From the cell containing the given text, extract its center point as [x, y] coordinate. 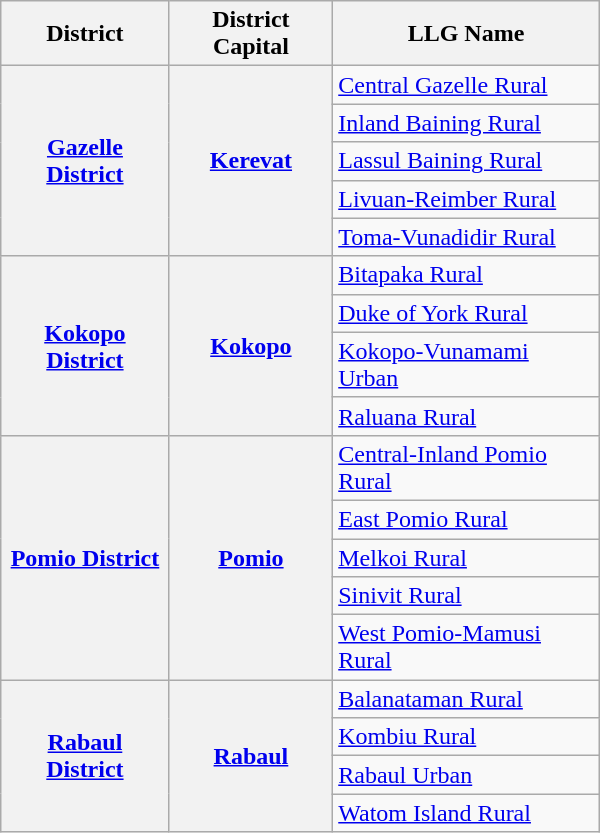
Bitapaka Rural [466, 275]
District [85, 34]
District Capital [251, 34]
Gazelle District [85, 161]
Inland Baining Rural [466, 123]
Kokopo District [85, 346]
Sinivit Rural [466, 596]
Pomio District [85, 557]
Pomio [251, 557]
Rabaul [251, 756]
Central Gazelle Rural [466, 85]
Central-Inland Pomio Rural [466, 468]
East Pomio Rural [466, 519]
Toma-Vunadidir Rural [466, 237]
Kokopo-Vunamami Urban [466, 364]
West Pomio-Mamusi Rural [466, 648]
Kerevat [251, 161]
Balanataman Rural [466, 699]
Kombiu Rural [466, 737]
LLG Name [466, 34]
Duke of York Rural [466, 313]
Raluana Rural [466, 416]
Rabaul Urban [466, 775]
Livuan-Reimber Rural [466, 199]
Watom Island Rural [466, 813]
Rabaul District [85, 756]
Lassul Baining Rural [466, 161]
Melkoi Rural [466, 557]
Kokopo [251, 346]
